Extract the (x, y) coordinate from the center of the cell holding the provided text.  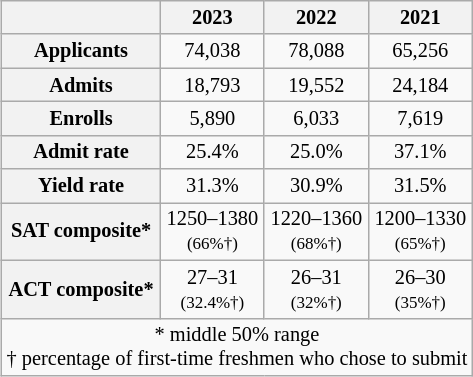
2023 (212, 18)
5,890 (212, 119)
Enrolls (82, 119)
25.0% (316, 152)
ACT composite* (82, 289)
18,793 (212, 85)
24,184 (420, 85)
Admit rate (82, 152)
1200⁠–1330(65%†) (420, 232)
19,552 (316, 85)
30.9% (316, 186)
26–30(35%†) (420, 289)
27–31(32.4%†) (212, 289)
78,088 (316, 51)
31.3% (212, 186)
74,038 (212, 51)
SAT composite* (82, 232)
1250–1380(66%†) (212, 232)
2022 (316, 18)
31.5% (420, 186)
26–31(32%†) (316, 289)
7,619 (420, 119)
Applicants (82, 51)
Yield rate (82, 186)
25.4% (212, 152)
65,256 (420, 51)
* middle 50% range † percentage of first-time freshmen who chose to submit (238, 347)
6,033 (316, 119)
Admits (82, 85)
37.1% (420, 152)
1220⁠–1360(68%†) (316, 232)
2021 (420, 18)
